Identify which cell holds the provided text, then report its [x, y] central coordinate. 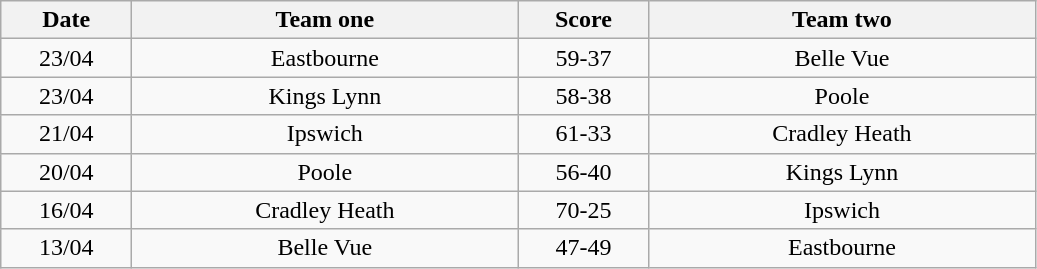
56-40 [584, 172]
Team two [842, 20]
13/04 [66, 248]
Team one [325, 20]
58-38 [584, 96]
Date [66, 20]
59-37 [584, 58]
61-33 [584, 134]
21/04 [66, 134]
16/04 [66, 210]
Score [584, 20]
20/04 [66, 172]
70-25 [584, 210]
47-49 [584, 248]
